Determine the (X, Y) coordinate at the center of the cell enclosing the given text.  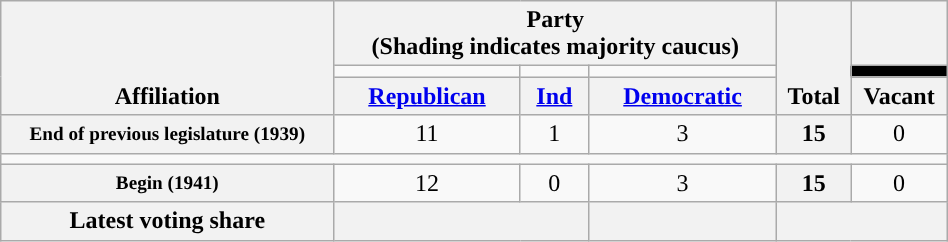
Total (814, 58)
Party (Shading indicates majority caucus) (556, 34)
Democratic (683, 96)
Republican (427, 96)
1 (554, 134)
Affiliation (168, 58)
End of previous legislature (1939) (168, 134)
Latest voting share (168, 221)
11 (427, 134)
Begin (1941) (168, 183)
Vacant (899, 96)
Ind (554, 96)
12 (427, 183)
